Pinpoint the cell where the given text exists, returning its [x, y] midpoint coordinate. 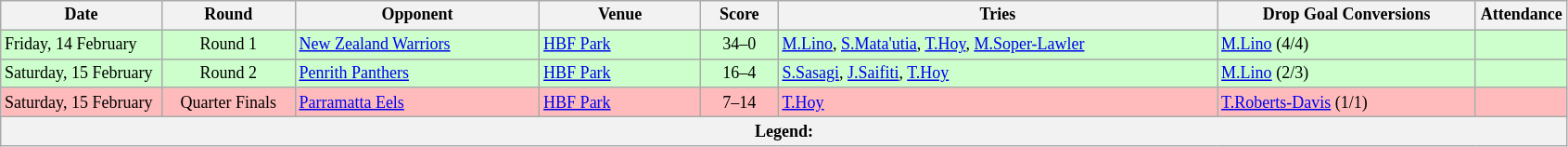
Drop Goal Conversions [1346, 15]
Venue [620, 15]
T.Roberts-Davis (1/1) [1346, 102]
Friday, 14 February [82, 45]
Score [739, 15]
Tries [998, 15]
Round [228, 15]
16–4 [739, 73]
Date [82, 15]
Round 2 [228, 73]
Attendance [1521, 15]
M.Lino, S.Mata'utia, T.Hoy, M.Soper-Lawler [998, 45]
M.Lino (4/4) [1346, 45]
34–0 [739, 45]
Legend: [784, 130]
7–14 [739, 102]
T.Hoy [998, 102]
Quarter Finals [228, 102]
M.Lino (2/3) [1346, 73]
S.Sasagi, J.Saifiti, T.Hoy [998, 73]
Penrith Panthers [417, 73]
Parramatta Eels [417, 102]
Opponent [417, 15]
New Zealand Warriors [417, 45]
Round 1 [228, 45]
